Determine the [x, y] coordinate at the center of the cell enclosing the given text.  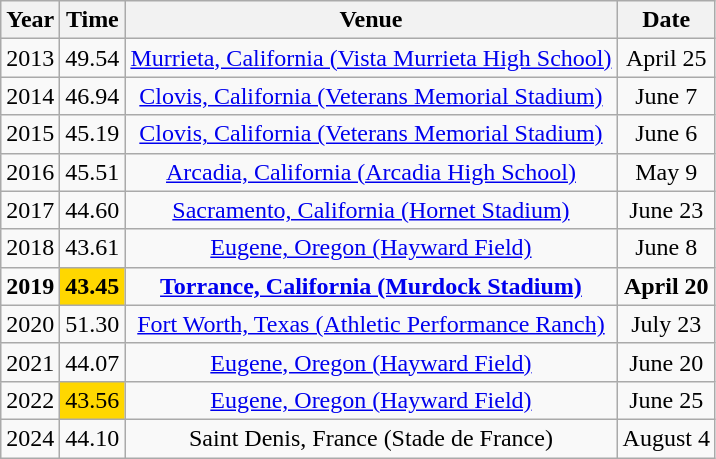
2013 [30, 58]
2021 [30, 362]
46.94 [92, 96]
Venue [371, 20]
June 8 [666, 248]
Torrance, California (Murdock Stadium) [371, 286]
April 25 [666, 58]
April 20 [666, 286]
June 23 [666, 210]
Murrieta, California (Vista Murrieta High School) [371, 58]
Year [30, 20]
2022 [30, 400]
2024 [30, 438]
43.45 [92, 286]
2017 [30, 210]
Time [92, 20]
August 4 [666, 438]
Date [666, 20]
2014 [30, 96]
2018 [30, 248]
44.07 [92, 362]
45.51 [92, 172]
Saint Denis, France (Stade de France) [371, 438]
2020 [30, 324]
Arcadia, California (Arcadia High School) [371, 172]
July 23 [666, 324]
51.30 [92, 324]
44.10 [92, 438]
Fort Worth, Texas (Athletic Performance Ranch) [371, 324]
43.61 [92, 248]
May 9 [666, 172]
43.56 [92, 400]
Sacramento, California (Hornet Stadium) [371, 210]
49.54 [92, 58]
2019 [30, 286]
45.19 [92, 134]
June 20 [666, 362]
2015 [30, 134]
June 25 [666, 400]
June 6 [666, 134]
44.60 [92, 210]
June 7 [666, 96]
2016 [30, 172]
